From the cell containing the given text, extract its center point as (x, y) coordinate. 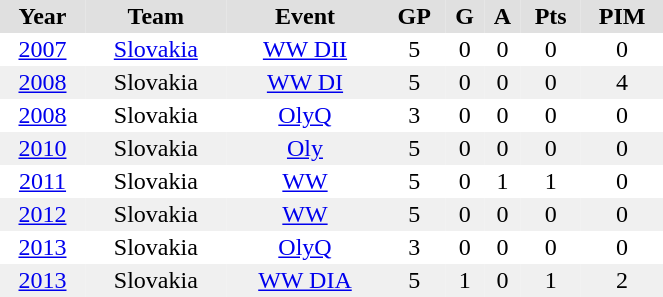
Pts (551, 16)
Team (156, 16)
GP (414, 16)
2007 (42, 50)
WW DIA (306, 280)
Year (42, 16)
2010 (42, 148)
G (464, 16)
2012 (42, 214)
A (502, 16)
WW DII (306, 50)
2011 (42, 182)
Oly (306, 148)
WW DI (306, 82)
Event (306, 16)
